Find where the given text appears and provide that cell's center as [X, Y] coordinate. 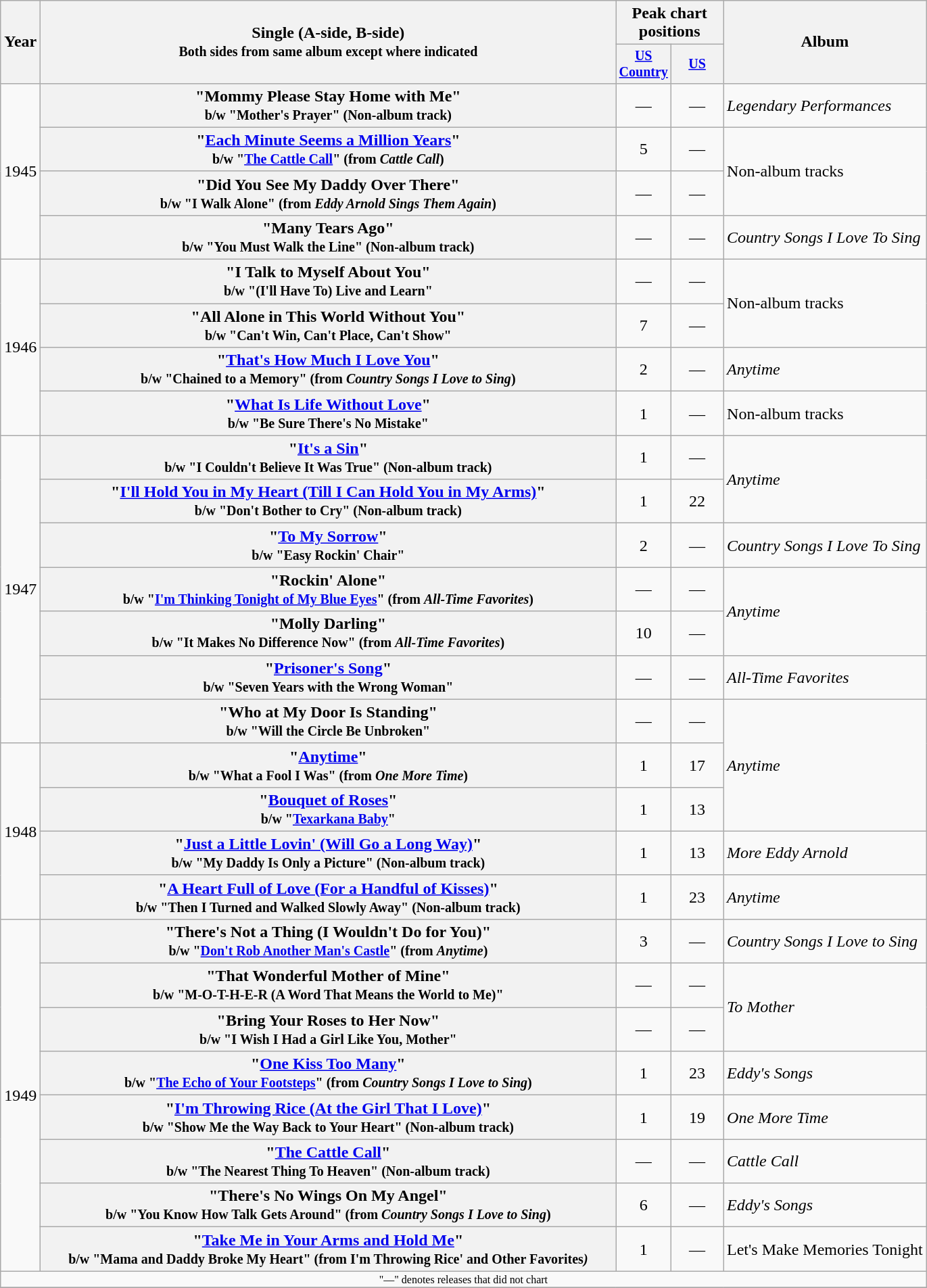
"That's How Much I Love You"b/w "Chained to a Memory" (from Country Songs I Love to Sing) [329, 369]
"I'll Hold You in My Heart (Till I Can Hold You in My Arms)"b/w "Don't Bother to Cry" (Non-album track) [329, 502]
7 [644, 326]
Year [20, 42]
Single (A-side, B-side)Both sides from same album except where indicated [329, 42]
"Mommy Please Stay Home with Me"b/w "Mother's Prayer" (Non-album track) [329, 105]
"Just a Little Lovin' (Will Go a Long Way)"b/w "My Daddy Is Only a Picture" (Non-album track) [329, 853]
US Country [644, 64]
"Prisoner's Song"b/w "Seven Years with the Wrong Woman" [329, 677]
"There's Not a Thing (I Wouldn't Do for You)"b/w "Don't Rob Another Man's Castle" (from Anytime) [329, 941]
To Mother [825, 1007]
Let's Make Memories Tonight [825, 1249]
Country Songs I Love to Sing [825, 941]
"Each Minute Seems a Million Years"b/w "The Cattle Call" (from Cattle Call) [329, 149]
"What Is Life Without Love"b/w "Be Sure There's No Mistake" [329, 414]
All-Time Favorites [825, 677]
19 [698, 1117]
"Rockin' Alone"b/w "I'm Thinking Tonight of My Blue Eyes" (from All-Time Favorites) [329, 590]
10 [644, 633]
"Who at My Door Is Standing"b/w "Will the Circle Be Unbroken" [329, 721]
5 [644, 149]
"Anytime"b/w "What a Fool I Was" (from One More Time) [329, 765]
"Bring Your Roses to Her Now"b/w "I Wish I Had a Girl Like You, Mother" [329, 1029]
Peak chartpositions [669, 23]
"All Alone in This World Without You"b/w "Can't Win, Can't Place, Can't Show" [329, 326]
"Did You See My Daddy Over There"b/w "I Walk Alone" (from Eddy Arnold Sings Them Again) [329, 193]
"I'm Throwing Rice (At the Girl That I Love)"b/w "Show Me the Way Back to Your Heart" (Non-album track) [329, 1117]
6 [644, 1205]
"It's a Sin"b/w "I Couldn't Believe It Was True" (Non-album track) [329, 457]
"Bouquet of Roses"b/w "Texarkana Baby" [329, 809]
"That Wonderful Mother of Mine"b/w "M-O-T-H-E-R (A Word That Means the World to Me)" [329, 986]
"To My Sorrow"b/w "Easy Rockin' Chair" [329, 545]
"The Cattle Call"b/w "The Nearest Thing To Heaven" (Non-album track) [329, 1162]
One More Time [825, 1117]
1947 [20, 590]
"—" denotes releases that did not chart [464, 1279]
1946 [20, 348]
More Eddy Arnold [825, 853]
"A Heart Full of Love (For a Handful of Kisses)"b/w "Then I Turned and Walked Slowly Away" (Non-album track) [329, 897]
Legendary Performances [825, 105]
Cattle Call [825, 1162]
"Many Tears Ago"b/w "You Must Walk the Line" (Non-album track) [329, 237]
3 [644, 941]
"Take Me in Your Arms and Hold Me"b/w "Mama and Daddy Broke My Heart" (from I'm Throwing Rice' and Other Favorites) [329, 1249]
"I Talk to Myself About You"b/w "(I'll Have To) Live and Learn" [329, 281]
"Molly Darling"b/w "It Makes No Difference Now" (from All-Time Favorites) [329, 633]
1948 [20, 831]
"One Kiss Too Many"b/w "The Echo of Your Footsteps" (from Country Songs I Love to Sing) [329, 1074]
"There's No Wings On My Angel"b/w "You Know How Talk Gets Around" (from Country Songs I Love to Sing) [329, 1205]
Album [825, 42]
1945 [20, 171]
1949 [20, 1095]
22 [698, 502]
17 [698, 765]
US [698, 64]
